Scan for the cell matching the given text and deliver its (X, Y) coordinate at center. 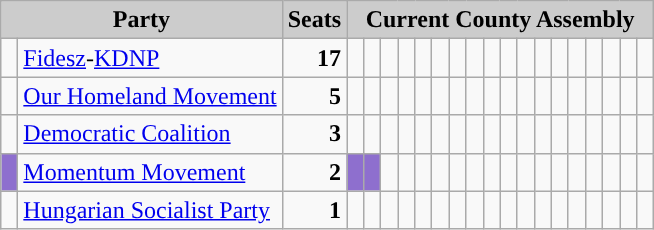
Our Homeland Movement (150, 96)
Momentum Movement (150, 172)
Hungarian Socialist Party (150, 210)
1 (314, 210)
3 (314, 134)
Fidesz-KDNP (150, 58)
Seats (314, 20)
17 (314, 58)
Democratic Coalition (150, 134)
Current County Assembly (500, 20)
5 (314, 96)
Party (142, 20)
2 (314, 172)
